From the cell containing the given text, extract its center point as (x, y) coordinate. 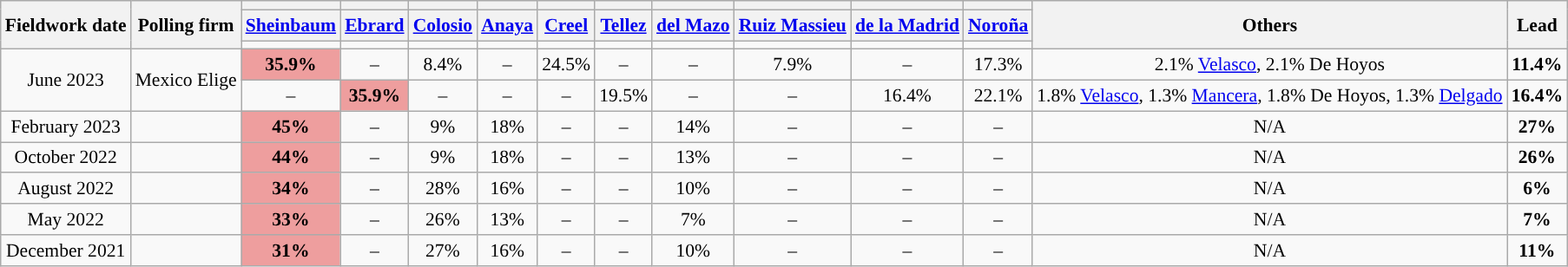
Creel (566, 25)
Sheinbaum (292, 25)
October 2022 (66, 158)
11.4% (1537, 65)
17.3% (998, 65)
Tellez (623, 25)
Colosio (443, 25)
2.1% Velasco, 2.1% De Hoyos (1269, 65)
33% (292, 219)
Ruiz Massieu (793, 25)
6% (1537, 189)
22.1% (998, 96)
Lead (1537, 25)
19.5% (623, 96)
Mexico Elige (186, 80)
de la Madrid (907, 25)
14% (693, 127)
11% (1537, 251)
June 2023 (66, 80)
May 2022 (66, 219)
Noroña (998, 25)
44% (292, 158)
8.4% (443, 65)
del Mazo (693, 25)
34% (292, 189)
Ebrard (374, 25)
28% (443, 189)
August 2022 (66, 189)
Fieldwork date (66, 25)
Anaya (507, 25)
24.5% (566, 65)
31% (292, 251)
December 2021 (66, 251)
1.8% Velasco, 1.3% Mancera, 1.8% De Hoyos, 1.3% Delgado (1269, 96)
Others (1269, 25)
Polling firm (186, 25)
7.9% (793, 65)
45% (292, 127)
February 2023 (66, 127)
